Scan for the cell matching the given text and deliver its [X, Y] coordinate at center. 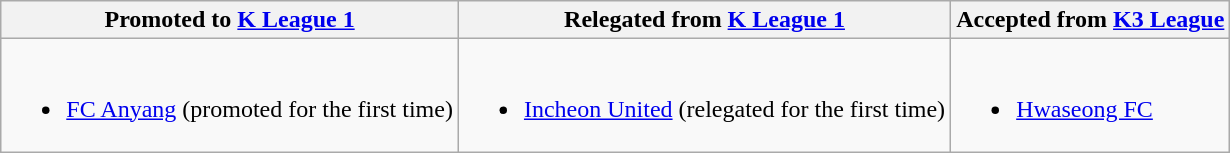
Incheon United (relegated for the first time) [704, 96]
FC Anyang (promoted for the first time) [230, 96]
Promoted to K League 1 [230, 20]
Relegated from K League 1 [704, 20]
Hwaseong FC [1090, 96]
Accepted from K3 League [1090, 20]
